Pinpoint the cell where the given text exists, returning its [X, Y] midpoint coordinate. 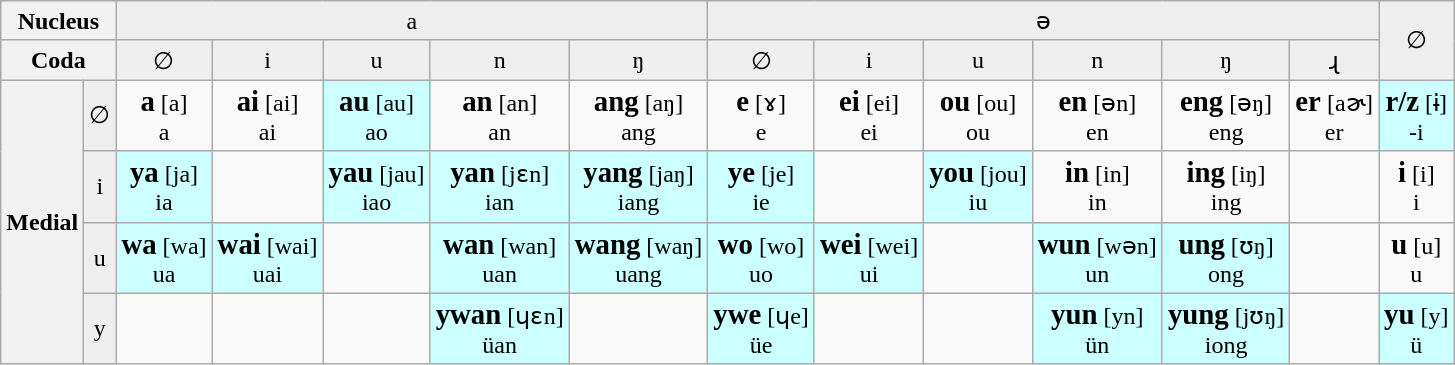
ou [ou] ou [978, 116]
a [412, 21]
Nucleus [58, 21]
in [in] in [1097, 186]
yau [jau] iao [376, 186]
en [ən] en [1097, 116]
ai [ai] ai [268, 116]
ywe [ɥe] üe [762, 328]
e [ɤ] e [762, 116]
wai [wai] uai [268, 258]
u [u] u [1416, 258]
r/z [ɨ] -i [1416, 116]
ya [ja] ia [164, 186]
Medial [42, 222]
yun [yn] ün [1097, 328]
yan [jɛn] ian [500, 186]
au [au] ao [376, 116]
ɻ [1334, 60]
you [jou] iu [978, 186]
Coda [58, 60]
ing [iŋ] ing [1226, 186]
wang [waŋ] uang [638, 258]
ung [ʊŋ] ong [1226, 258]
wei [wei] ui [868, 258]
ə [1044, 21]
wun [wən] un [1097, 258]
wo [wo] uo [762, 258]
eng [əŋ] eng [1226, 116]
a [a] a [164, 116]
yang [jaŋ] iang [638, 186]
yu [y] ü [1416, 328]
wan [wan] uan [500, 258]
ywan [ɥɛn] üan [500, 328]
y [100, 328]
er [aɚ] er [1334, 116]
yung [jʊŋ] iong [1226, 328]
i [i] i [1416, 186]
ye [je] ie [762, 186]
wa [wa] ua [164, 258]
ang [aŋ] ang [638, 116]
ei [ei] ei [868, 116]
an [an] an [500, 116]
